Find where the given text appears and provide that cell's center as (x, y) coordinate. 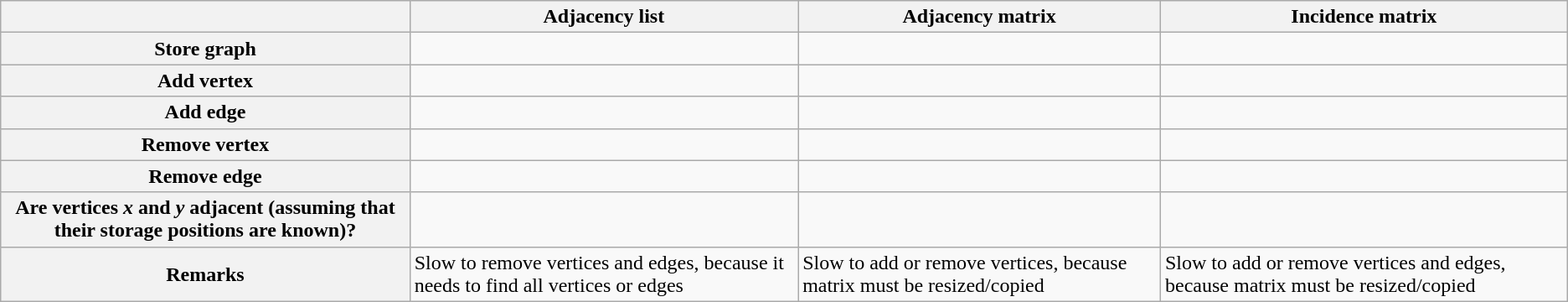
Add vertex (205, 81)
Remove edge (205, 176)
Add edge (205, 112)
Are vertices x and y adjacent (assuming that their storage positions are known)? (205, 220)
Adjacency list (603, 17)
Slow to add or remove vertices and edges, because matrix must be resized/copied (1364, 273)
Store graph (205, 49)
Incidence matrix (1364, 17)
Adjacency matrix (980, 17)
Remarks (205, 273)
Slow to add or remove vertices, because matrix must be resized/copied (980, 273)
Slow to remove vertices and edges, because it needs to find all vertices or edges (603, 273)
Remove vertex (205, 144)
